Provide the [X, Y] coordinate of the cell's center where the given text is located.  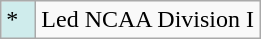
Led NCAA Division I [148, 20]
* [18, 20]
